Determine the [x, y] coordinate at the center of the cell enclosing the given text.  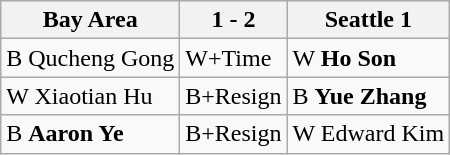
W Edward Kim [368, 134]
Bay Area [90, 20]
Seattle 1 [368, 20]
W Xiaotian Hu [90, 96]
W Ho Son [368, 58]
W+Time [234, 58]
B Qucheng Gong [90, 58]
1 - 2 [234, 20]
B Aaron Ye [90, 134]
B Yue Zhang [368, 96]
